From the cell containing the given text, extract its center point as (x, y) coordinate. 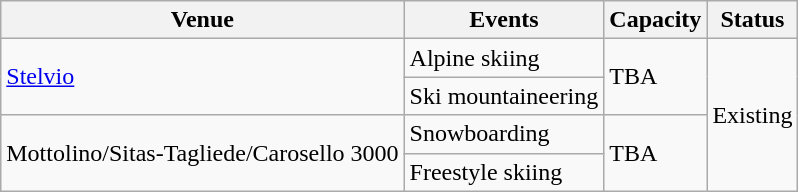
Alpine skiing (504, 58)
Snowboarding (504, 134)
Capacity (656, 20)
Events (504, 20)
Existing (752, 115)
Freestyle skiing (504, 172)
Venue (202, 20)
Mottolino/Sitas-Tagliede/Carosello 3000 (202, 153)
Stelvio (202, 77)
Ski mountaineering (504, 96)
Status (752, 20)
